Provide the [X, Y] coordinate of the cell's center where the given text is located.  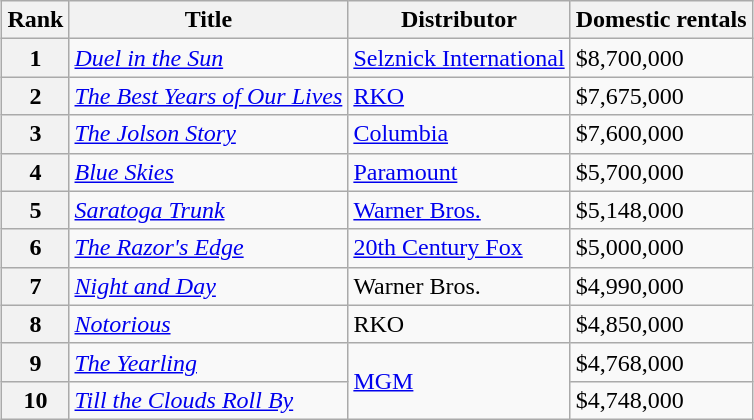
Duel in the Sun [208, 58]
7 [36, 286]
The Yearling [208, 362]
$5,700,000 [661, 172]
9 [36, 362]
3 [36, 134]
Night and Day [208, 286]
The Razor's Edge [208, 248]
6 [36, 248]
MGM [459, 381]
$4,850,000 [661, 324]
Columbia [459, 134]
Blue Skies [208, 172]
1 [36, 58]
10 [36, 400]
Distributor [459, 20]
Domestic rentals [661, 20]
8 [36, 324]
$8,700,000 [661, 58]
$7,600,000 [661, 134]
5 [36, 210]
Notorious [208, 324]
Paramount [459, 172]
$4,748,000 [661, 400]
Till the Clouds Roll By [208, 400]
$5,000,000 [661, 248]
$4,768,000 [661, 362]
$4,990,000 [661, 286]
The Best Years of Our Lives [208, 96]
20th Century Fox [459, 248]
$7,675,000 [661, 96]
Rank [36, 20]
4 [36, 172]
Title [208, 20]
2 [36, 96]
Selznick International [459, 58]
$5,148,000 [661, 210]
The Jolson Story [208, 134]
Saratoga Trunk [208, 210]
